Detect which cell encompasses the target text, then output its [X, Y] center coordinate. 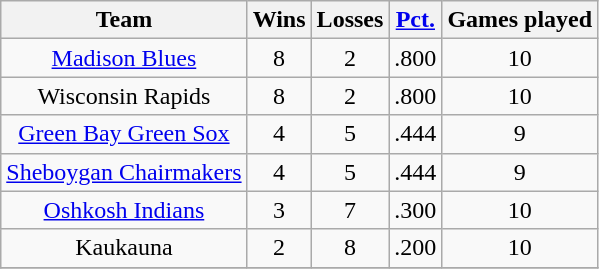
Losses [350, 20]
.200 [416, 248]
Wins [279, 20]
7 [350, 210]
Kaukauna [124, 248]
Pct. [416, 20]
Wisconsin Rapids [124, 96]
3 [279, 210]
Sheboygan Chairmakers [124, 172]
Madison Blues [124, 58]
Oshkosh Indians [124, 210]
.300 [416, 210]
Games played [520, 20]
Team [124, 20]
Green Bay Green Sox [124, 134]
